Return the [x, y] coordinate for the center point of the cell that contains the specified text.  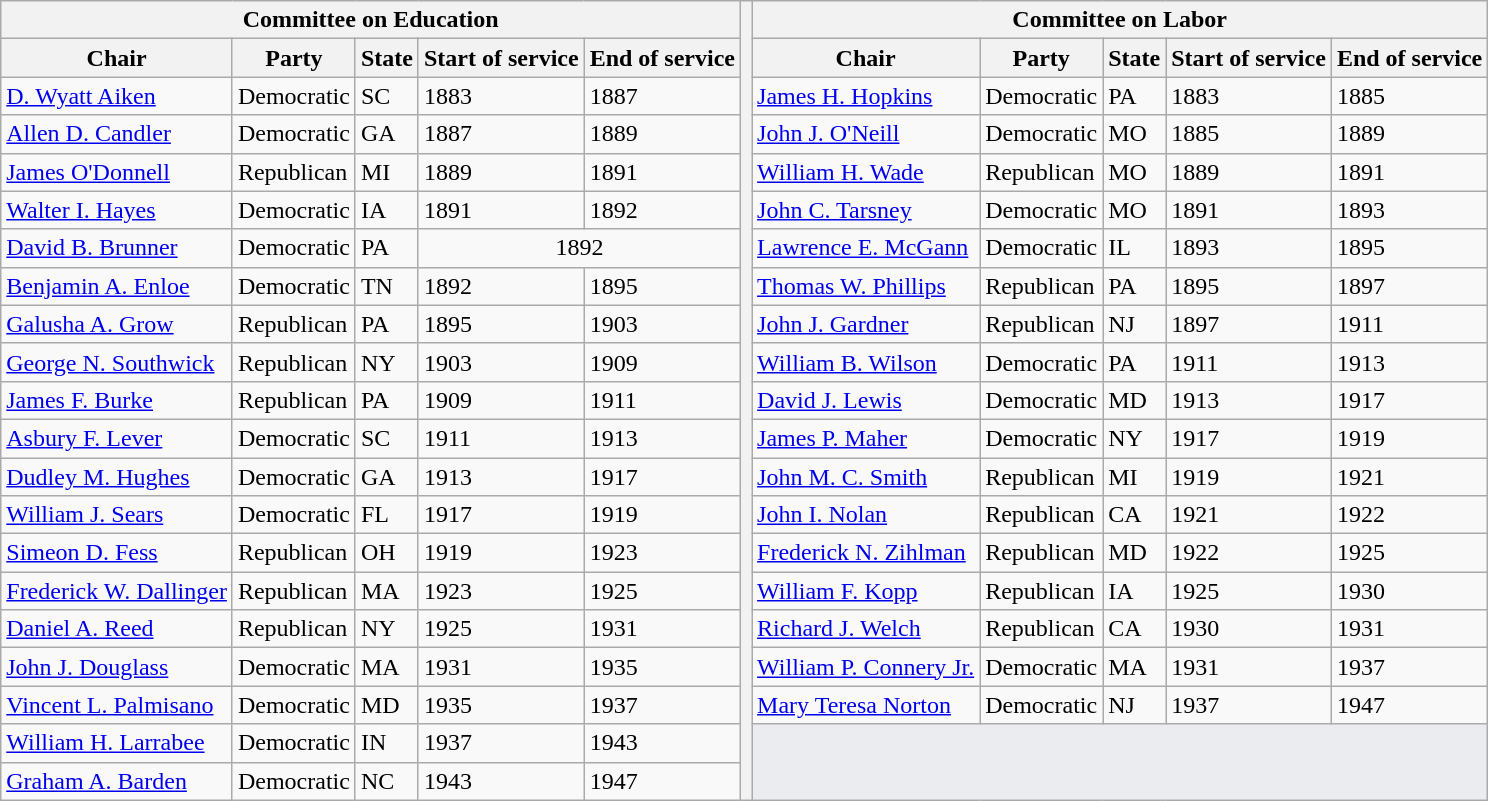
James H. Hopkins [866, 96]
Dudley M. Hughes [117, 477]
Frederick N. Zihlman [866, 553]
Asbury F. Lever [117, 438]
FL [386, 515]
Vincent L. Palmisano [117, 705]
John J. O'Neill [866, 134]
Daniel A. Reed [117, 629]
D. Wyatt Aiken [117, 96]
William P. Connery Jr. [866, 667]
David J. Lewis [866, 400]
IN [386, 743]
Simeon D. Fess [117, 553]
David B. Brunner [117, 248]
Walter I. Hayes [117, 210]
William H. Wade [866, 172]
James O'Donnell [117, 172]
IL [1134, 248]
James F. Burke [117, 400]
William J. Sears [117, 515]
John J. Douglass [117, 667]
Richard J. Welch [866, 629]
John M. C. Smith [866, 477]
Allen D. Candler [117, 134]
William F. Kopp [866, 591]
Thomas W. Phillips [866, 286]
John I. Nolan [866, 515]
Mary Teresa Norton [866, 705]
William B. Wilson [866, 362]
Benjamin A. Enloe [117, 286]
TN [386, 286]
Committee on Labor [1120, 20]
Lawrence E. McGann [866, 248]
Frederick W. Dallinger [117, 591]
George N. Southwick [117, 362]
John C. Tarsney [866, 210]
John J. Gardner [866, 324]
Committee on Education [371, 20]
Graham A. Barden [117, 781]
OH [386, 553]
William H. Larrabee [117, 743]
Galusha A. Grow [117, 324]
NC [386, 781]
James P. Maher [866, 438]
